For the text-containing cell, return its midpoint in [x, y] coordinate format. 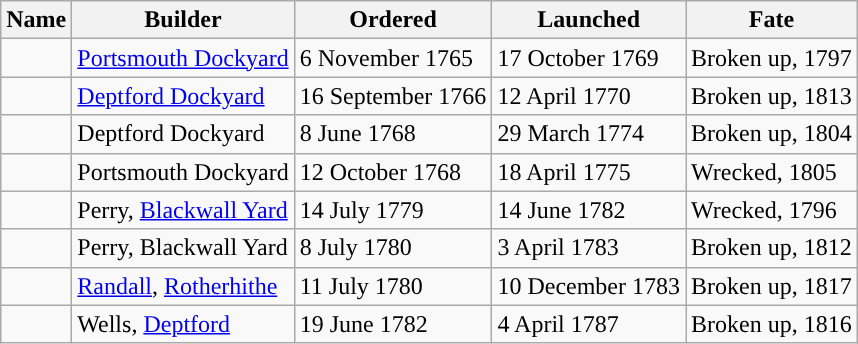
14 July 1779 [393, 210]
Launched [589, 20]
14 June 1782 [589, 210]
Wrecked, 1805 [772, 172]
4 April 1787 [589, 324]
Ordered [393, 20]
Broken up, 1812 [772, 248]
Broken up, 1817 [772, 286]
Wrecked, 1796 [772, 210]
12 October 1768 [393, 172]
11 July 1780 [393, 286]
Fate [772, 20]
Name [36, 20]
Randall, Rotherhithe [183, 286]
6 November 1765 [393, 58]
29 March 1774 [589, 134]
3 April 1783 [589, 248]
12 April 1770 [589, 96]
Builder [183, 20]
17 October 1769 [589, 58]
Broken up, 1816 [772, 324]
8 July 1780 [393, 248]
Broken up, 1813 [772, 96]
8 June 1768 [393, 134]
Wells, Deptford [183, 324]
19 June 1782 [393, 324]
Broken up, 1797 [772, 58]
18 April 1775 [589, 172]
10 December 1783 [589, 286]
16 September 1766 [393, 96]
Broken up, 1804 [772, 134]
